Output the [x, y] coordinate of the center of the cell containing the given text.  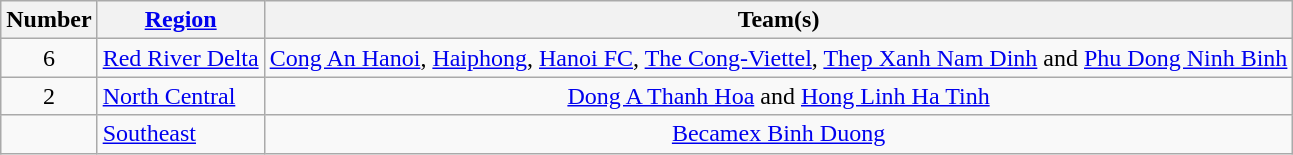
Team(s) [778, 20]
North Central [180, 96]
Number [49, 20]
Becamex Binh Duong [778, 134]
Dong A Thanh Hoa and Hong Linh Ha Tinh [778, 96]
6 [49, 58]
Region [180, 20]
Cong An Hanoi, Haiphong, Hanoi FC, The Cong-Viettel, Thep Xanh Nam Dinh and Phu Dong Ninh Binh [778, 58]
Red River Delta [180, 58]
2 [49, 96]
Southeast [180, 134]
